Pinpoint the cell where the given text exists, returning its [X, Y] midpoint coordinate. 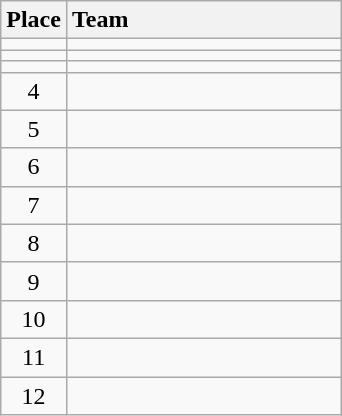
11 [34, 357]
12 [34, 395]
8 [34, 243]
Place [34, 20]
6 [34, 167]
9 [34, 281]
7 [34, 205]
10 [34, 319]
Team [204, 20]
5 [34, 129]
4 [34, 91]
